Determine the [X, Y] coordinate at the center of the cell enclosing the given text.  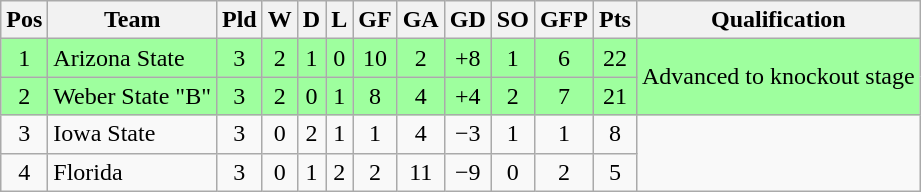
Qualification [778, 20]
L [340, 20]
GA [420, 20]
SO [512, 20]
Pld [239, 20]
D [311, 20]
Iowa State [132, 134]
Team [132, 20]
10 [375, 58]
Advanced to knockout stage [778, 77]
11 [420, 172]
+8 [468, 58]
GFP [564, 20]
6 [564, 58]
+4 [468, 96]
W [280, 20]
7 [564, 96]
−3 [468, 134]
Arizona State [132, 58]
Pts [614, 20]
22 [614, 58]
Florida [132, 172]
GD [468, 20]
21 [614, 96]
GF [375, 20]
5 [614, 172]
−9 [468, 172]
Weber State "B" [132, 96]
Pos [24, 20]
